For the text-containing cell, return its midpoint in [x, y] coordinate format. 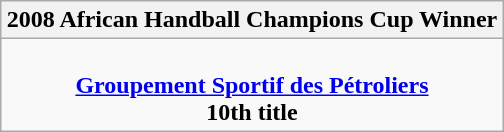
Groupement Sportif des Pétroliers10th title [252, 85]
2008 African Handball Champions Cup Winner [252, 20]
